Find where the given text appears and provide that cell's center as [x, y] coordinate. 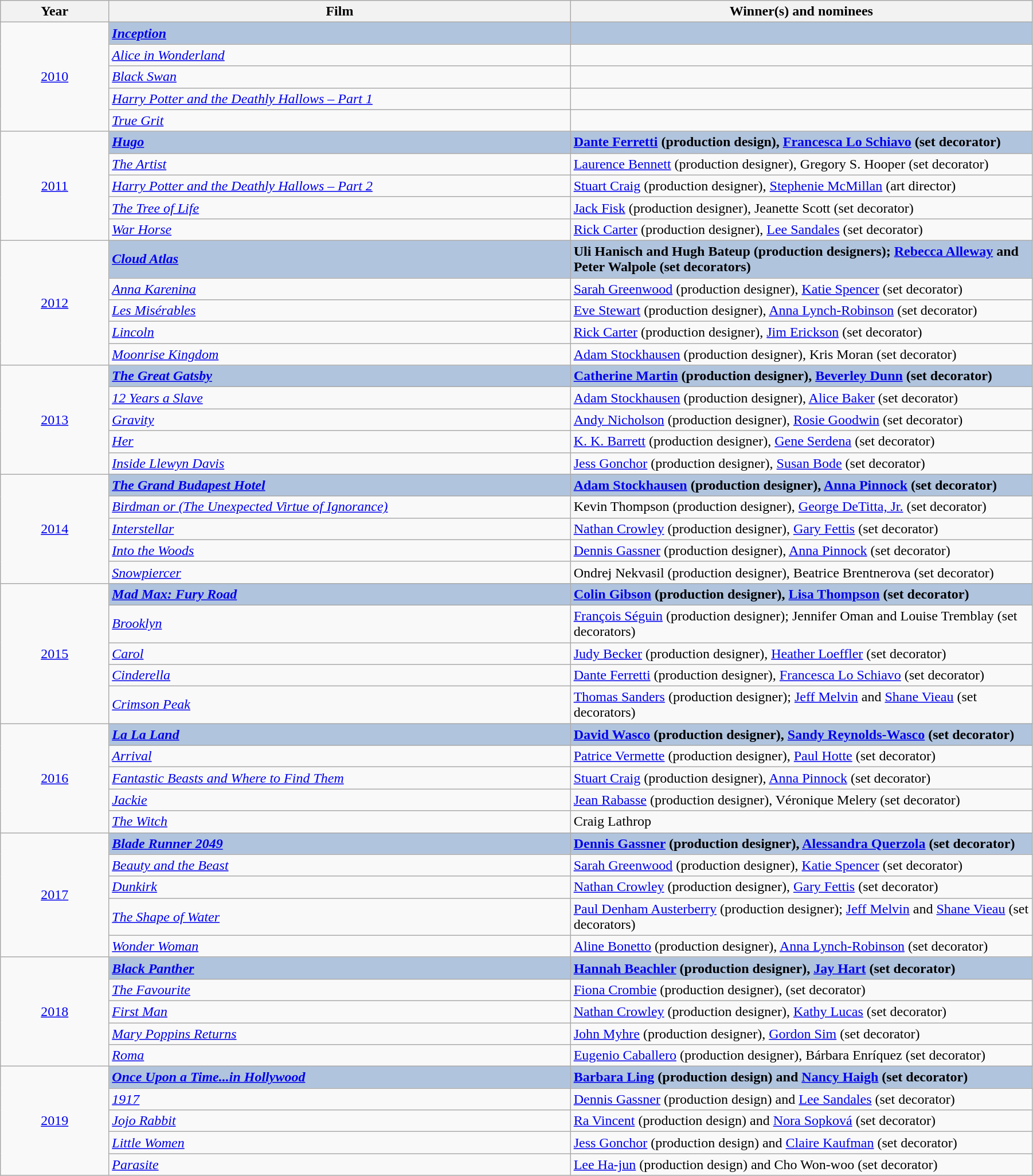
La La Land [339, 734]
Into the Woods [339, 550]
Laurence Bennett (production designer), Gregory S. Hooper (set decorator) [801, 164]
Blade Runner 2049 [339, 843]
2019 [55, 1121]
Black Swan [339, 77]
The Great Gatsby [339, 376]
2017 [55, 894]
Dante Ferretti (production designer), Francesca Lo Schiavo (set decorator) [801, 675]
2018 [55, 1011]
Moonrise Kingdom [339, 354]
The Favourite [339, 990]
Jack Fisk (production designer), Jeanette Scott (set decorator) [801, 208]
Thomas Sanders (production designer); Jeff Melvin and Shane Vieau (set decorators) [801, 705]
Inside Llewyn Davis [339, 463]
Ra Vincent (production design) and Nora Sopková (set decorator) [801, 1121]
Carol [339, 653]
Catherine Martin (production designer), Beverley Dunn (set decorator) [801, 376]
Barbara Ling (production design) and Nancy Haigh (set decorator) [801, 1077]
Lee Ha-jun (production design) and Cho Won-woo (set decorator) [801, 1165]
Judy Becker (production designer), Heather Loeffler (set decorator) [801, 653]
Roma [339, 1056]
Jojo Rabbit [339, 1121]
2014 [55, 529]
Winner(s) and nominees [801, 11]
2010 [55, 77]
Jess Gonchor (production design) and Claire Kaufman (set decorator) [801, 1143]
Fantastic Beasts and Where to Find Them [339, 778]
The Witch [339, 822]
Dunkirk [339, 887]
1917 [339, 1099]
Parasite [339, 1165]
Paul Denham Austerberry (production designer); Jeff Melvin and Shane Vieau (set decorators) [801, 916]
Jackie [339, 800]
True Grit [339, 120]
Stuart Craig (production designer), Stephenie McMillan (art director) [801, 186]
Adam Stockhausen (production designer), Alice Baker (set decorator) [801, 398]
Dennis Gassner (production designer), Alessandra Querzola (set decorator) [801, 843]
Harry Potter and the Deathly Hallows – Part 1 [339, 99]
John Myhre (production designer), Gordon Sim (set decorator) [801, 1034]
Patrice Vermette (production designer), Paul Hotte (set decorator) [801, 756]
Jess Gonchor (production designer), Susan Bode (set decorator) [801, 463]
First Man [339, 1011]
Alice in Wonderland [339, 55]
Her [339, 442]
Mad Max: Fury Road [339, 594]
Fiona Crombie (production designer), (set decorator) [801, 990]
Cinderella [339, 675]
Birdman or (The Unexpected Virtue of Ignorance) [339, 507]
Inception [339, 33]
Beauty and the Beast [339, 865]
Brooklyn [339, 624]
Anna Karenina [339, 288]
Colin Gibson (production designer), Lisa Thompson (set decorator) [801, 594]
The Shape of Water [339, 916]
Ondrej Nekvasil (production designer), Beatrice Brentnerova (set decorator) [801, 572]
François Séguin (production designer); Jennifer Oman and Louise Tremblay (set decorators) [801, 624]
Gravity [339, 420]
Mary Poppins Returns [339, 1034]
Little Women [339, 1143]
Jean Rabasse (production designer), Véronique Melery (set decorator) [801, 800]
2013 [55, 420]
Interstellar [339, 529]
Cloud Atlas [339, 259]
Rick Carter (production designer), Lee Sandales (set decorator) [801, 229]
Craig Lathrop [801, 822]
Dante Ferretti (production design), Francesca Lo Schiavo (set decorator) [801, 142]
Wonder Woman [339, 946]
2016 [55, 778]
Dennis Gassner (production design) and Lee Sandales (set decorator) [801, 1099]
Kevin Thompson (production designer), George DeTitta, Jr. (set decorator) [801, 507]
Les Misérables [339, 311]
Arrival [339, 756]
Stuart Craig (production designer), Anna Pinnock (set decorator) [801, 778]
Rick Carter (production designer), Jim Erickson (set decorator) [801, 333]
Adam Stockhausen (production designer), Kris Moran (set decorator) [801, 354]
Year [55, 11]
12 Years a Slave [339, 398]
2012 [55, 303]
Snowpiercer [339, 572]
Nathan Crowley (production designer), Kathy Lucas (set decorator) [801, 1011]
Film [339, 11]
Adam Stockhausen (production designer), Anna Pinnock (set decorator) [801, 485]
2015 [55, 653]
Hannah Beachler (production designer), Jay Hart (set decorator) [801, 968]
Aline Bonetto (production designer), Anna Lynch-Robinson (set decorator) [801, 946]
Lincoln [339, 333]
The Artist [339, 164]
Harry Potter and the Deathly Hallows – Part 2 [339, 186]
Eugenio Caballero (production designer), Bárbara Enríquez (set decorator) [801, 1056]
Uli Hanisch and Hugh Bateup (production designers); Rebecca Alleway and Peter Walpole (set decorators) [801, 259]
K. K. Barrett (production designer), Gene Serdena (set decorator) [801, 442]
2011 [55, 186]
Black Panther [339, 968]
War Horse [339, 229]
The Tree of Life [339, 208]
Andy Nicholson (production designer), Rosie Goodwin (set decorator) [801, 420]
Eve Stewart (production designer), Anna Lynch-Robinson (set decorator) [801, 311]
Dennis Gassner (production designer), Anna Pinnock (set decorator) [801, 550]
Once Upon a Time...in Hollywood [339, 1077]
David Wasco (production designer), Sandy Reynolds-Wasco (set decorator) [801, 734]
Crimson Peak [339, 705]
Hugo [339, 142]
The Grand Budapest Hotel [339, 485]
